Pinpoint the cell where the given text exists, returning its [X, Y] midpoint coordinate. 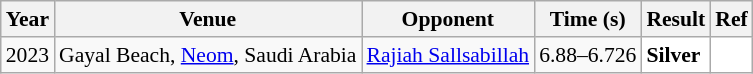
Opponent [448, 19]
Time (s) [588, 19]
Venue [208, 19]
Result [676, 19]
Year [28, 19]
6.88–6.726 [588, 55]
Rajiah Sallsabillah [448, 55]
Gayal Beach, Neom, Saudi Arabia [208, 55]
Ref [731, 19]
Silver [676, 55]
2023 [28, 55]
